Provide the (X, Y) coordinate of the cell's center where the given text is located.  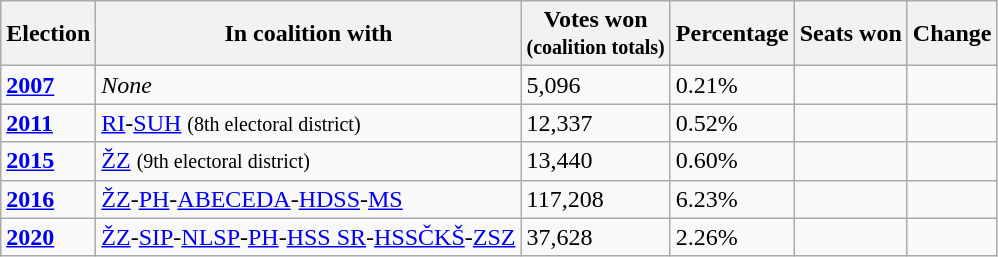
ŽZ-SIP-NLSP-PH-HSS SR-HSSČKŠ-ZSZ (308, 237)
Change (952, 34)
37,628 (596, 237)
Percentage (732, 34)
2011 (48, 123)
13,440 (596, 161)
2020 (48, 237)
0.52% (732, 123)
In coalition with (308, 34)
0.60% (732, 161)
Seats won (850, 34)
2007 (48, 85)
RI-SUH (8th electoral district) (308, 123)
6.23% (732, 199)
2016 (48, 199)
5,096 (596, 85)
Election (48, 34)
12,337 (596, 123)
None (308, 85)
Votes won(coalition totals) (596, 34)
117,208 (596, 199)
2015 (48, 161)
0.21% (732, 85)
2.26% (732, 237)
ŽZ-PH-ABECEDA-HDSS-MS (308, 199)
ŽZ (9th electoral district) (308, 161)
